Provide the (x, y) coordinate of the cell's center where the given text is located.  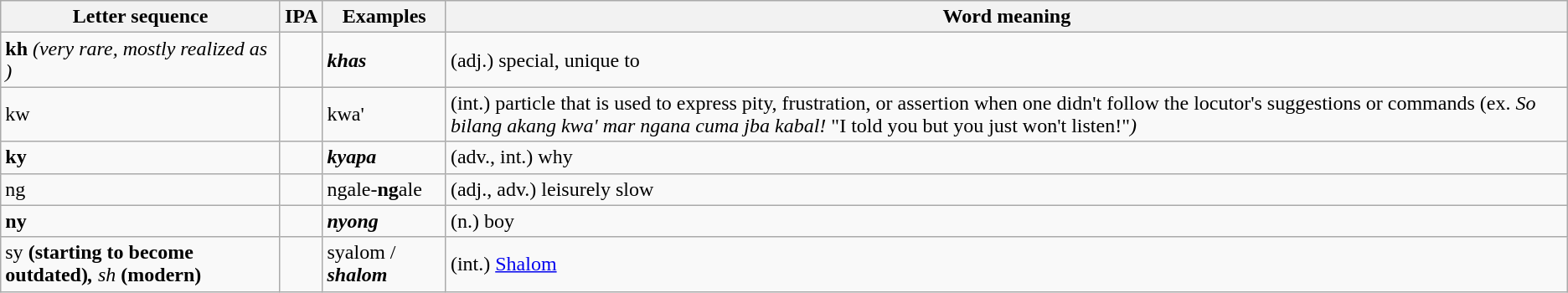
(n.) boy (1007, 221)
(adv., int.) why (1007, 157)
nyong (384, 221)
(int.) Shalom (1007, 265)
kwa' (384, 114)
Letter sequence (141, 17)
syalom / shalom (384, 265)
ngale-ngale (384, 189)
(adj., adv.) leisurely slow (1007, 189)
ky (141, 157)
ng (141, 189)
(adj.) special, unique to (1007, 60)
Word meaning (1007, 17)
ny (141, 221)
khas (384, 60)
Examples (384, 17)
sy (starting to become outdated), sh (modern) (141, 265)
kh (very rare, mostly realized as ) (141, 60)
kyapa (384, 157)
kw (141, 114)
IPA (302, 17)
